Identify which cell holds the provided text, then report its [x, y] central coordinate. 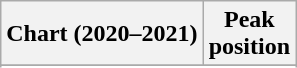
Chart (2020–2021) [102, 34]
Peakposition [249, 34]
